Provide the (X, Y) coordinate of the cell's center where the given text is located.  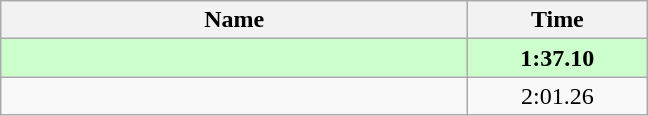
Name (234, 20)
1:37.10 (558, 58)
Time (558, 20)
2:01.26 (558, 96)
